Return the [x, y] coordinate for the center point of the cell that contains the specified text.  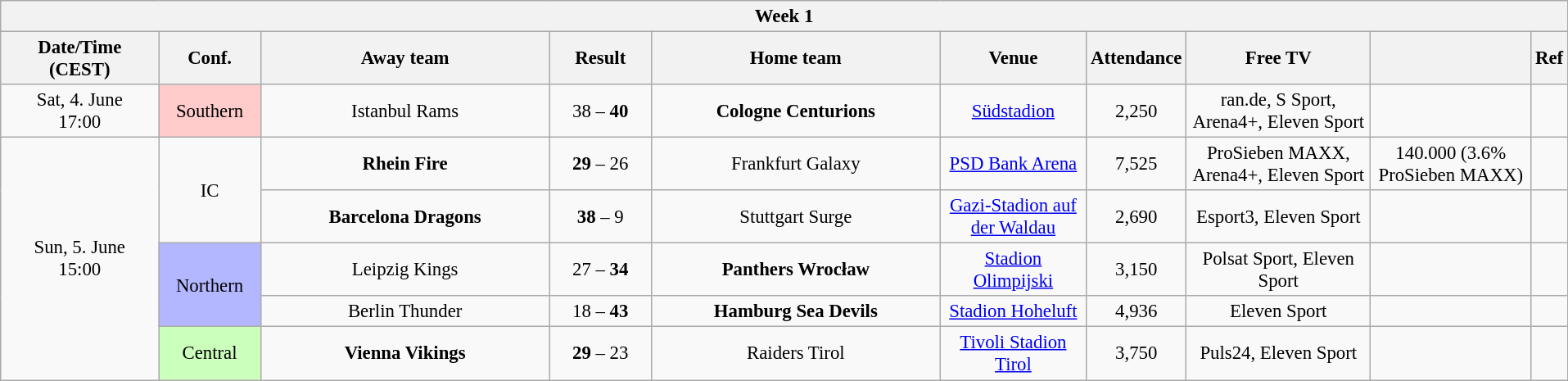
Hamburg Sea Devils [796, 312]
2,250 [1136, 111]
Date/Time (CEST) [80, 59]
Result [601, 59]
Polsat Sport, Eleven Sport [1279, 270]
29 – 23 [601, 354]
PSD Bank Arena [1014, 164]
38 – 9 [601, 216]
Conf. [210, 59]
140.000 (3.6% ProSieben MAXX) [1451, 164]
Raiders Tirol [796, 354]
Istanbul Rams [404, 111]
ProSieben MAXX, Arena4+, Eleven Sport [1279, 164]
18 – 43 [601, 312]
Stuttgart Surge [796, 216]
Südstadion [1014, 111]
Stadion Hoheluft [1014, 312]
Stadion Olimpijski [1014, 270]
Southern [210, 111]
27 – 34 [601, 270]
Cologne Centurions [796, 111]
Ref [1549, 59]
Puls24, Eleven Sport [1279, 354]
Frankfurt Galaxy [796, 164]
Sat, 4. June17:00 [80, 111]
Home team [796, 59]
Eleven Sport [1279, 312]
Esport3, Eleven Sport [1279, 216]
Gazi-Stadion auf der Waldau [1014, 216]
29 – 26 [601, 164]
Panthers Wrocław [796, 270]
Leipzig Kings [404, 270]
Sun, 5. June15:00 [80, 259]
7,525 [1136, 164]
Tivoli Stadion Tirol [1014, 354]
4,936 [1136, 312]
Barcelona Dragons [404, 216]
Venue [1014, 59]
ran.de, S Sport, Arena4+, Eleven Sport [1279, 111]
Berlin Thunder [404, 312]
Rhein Fire [404, 164]
3,750 [1136, 354]
IC [210, 190]
38 – 40 [601, 111]
Northern [210, 285]
Vienna Vikings [404, 354]
Away team [404, 59]
Week 1 [784, 16]
2,690 [1136, 216]
3,150 [1136, 270]
Free TV [1279, 59]
Central [210, 354]
Attendance [1136, 59]
